Search for the cell housing the specified text and yield its [X, Y] center coordinate. 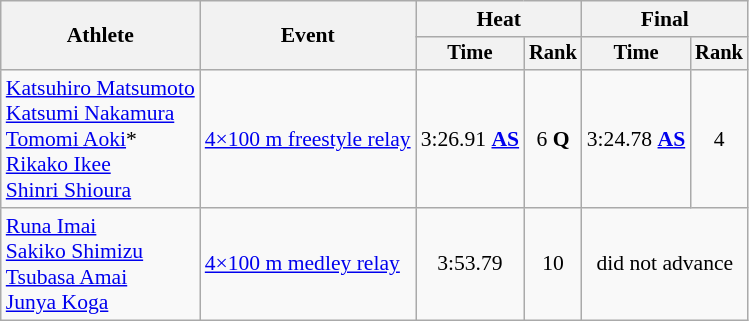
4 [719, 139]
6 Q [553, 139]
Heat [499, 19]
3:24.78 AS [636, 139]
3:26.91 AS [470, 139]
Runa ImaiSakiko ShimizuTsubasa AmaiJunya Koga [100, 264]
3:53.79 [470, 264]
4×100 m freestyle relay [308, 139]
did not advance [665, 264]
Final [665, 19]
Katsuhiro MatsumotoKatsumi NakamuraTomomi Aoki*Rikako IkeeShinri Shioura [100, 139]
Athlete [100, 36]
Event [308, 36]
10 [553, 264]
4×100 m medley relay [308, 264]
